For the text-containing cell, return its midpoint in [x, y] coordinate format. 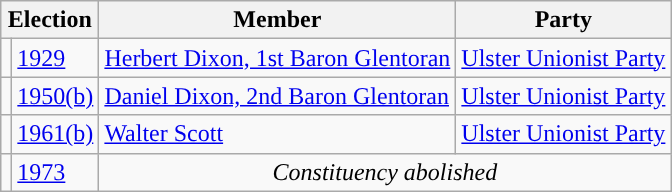
Daniel Dixon, 2nd Baron Glentoran [278, 96]
Election [50, 20]
1973 [56, 172]
1950(b) [56, 96]
Walter Scott [278, 134]
Member [278, 20]
Party [564, 20]
Herbert Dixon, 1st Baron Glentoran [278, 58]
Constituency abolished [385, 172]
1929 [56, 58]
1961(b) [56, 134]
